From the cell containing the given text, extract its center point as (x, y) coordinate. 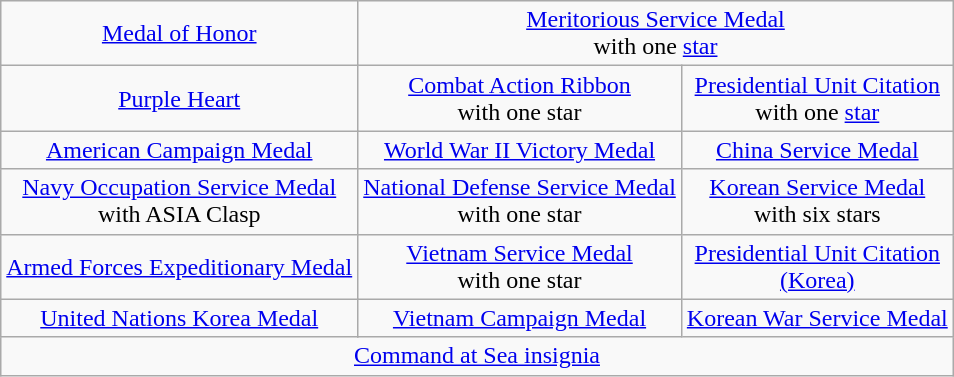
World War II Victory Medal (520, 150)
Meritorious Service Medalwith one star (656, 34)
Korean War Service Medal (817, 318)
National Defense Service Medalwith one star (520, 202)
Korean Service Medalwith six stars (817, 202)
Medal of Honor (180, 34)
Armed Forces Expeditionary Medal (180, 266)
United Nations Korea Medal (180, 318)
Presidential Unit Citation(Korea) (817, 266)
American Campaign Medal (180, 150)
Navy Occupation Service Medalwith ASIA Clasp (180, 202)
Vietnam Campaign Medal (520, 318)
China Service Medal (817, 150)
Purple Heart (180, 98)
Presidential Unit Citationwith one star (817, 98)
Combat Action Ribbonwith one star (520, 98)
Vietnam Service Medalwith one star (520, 266)
Command at Sea insignia (477, 356)
